Return the (X, Y) coordinate for the center point of the cell that contains the specified text.  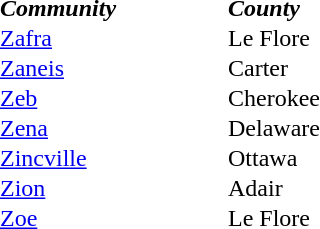
Zaneis (112, 68)
Zafra (112, 38)
Zena (112, 128)
Zeb (112, 98)
Zion (112, 188)
Zincville (112, 158)
